Return (X, Y) of the center of cell containing provided text 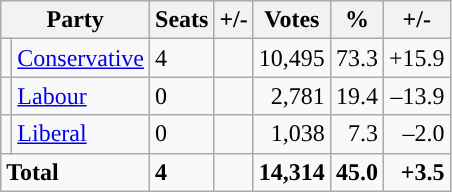
Labour (81, 96)
% (356, 20)
2,781 (292, 96)
73.3 (356, 58)
Votes (292, 20)
Party (76, 20)
7.3 (356, 134)
Total (76, 172)
Conservative (81, 58)
+3.5 (416, 172)
–2.0 (416, 134)
10,495 (292, 58)
–13.9 (416, 96)
Seats (182, 20)
19.4 (356, 96)
1,038 (292, 134)
+15.9 (416, 58)
Liberal (81, 134)
14,314 (292, 172)
45.0 (356, 172)
